Search for the cell housing the specified text and yield its [x, y] center coordinate. 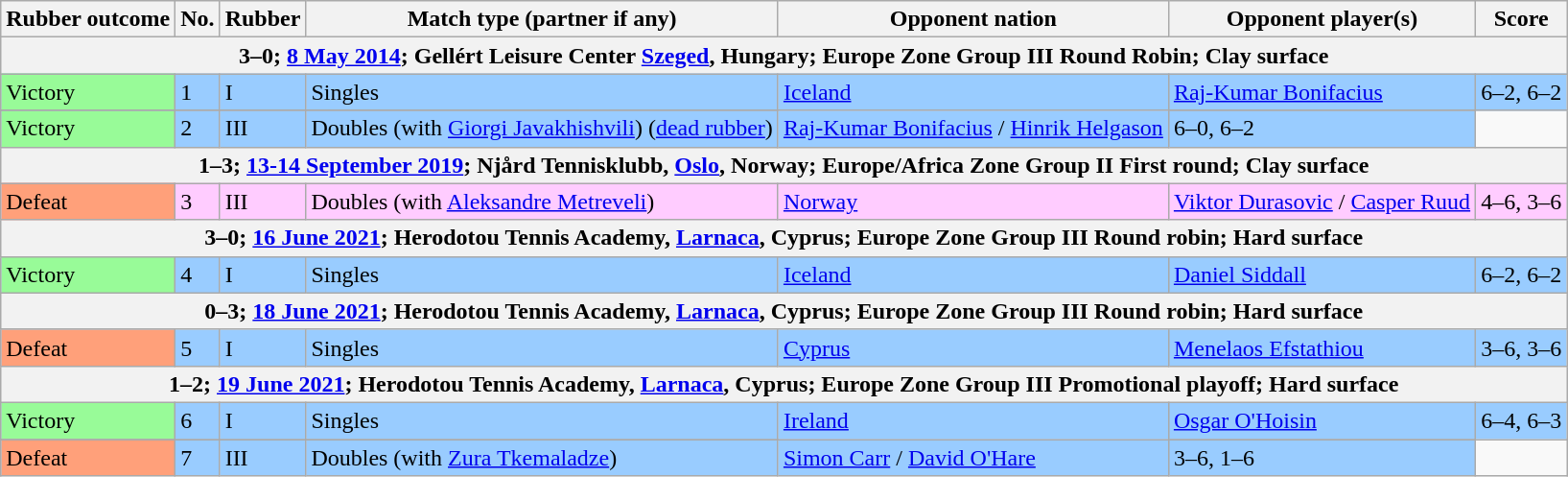
3–0; 8 May 2014; Gellért Leisure Center Szeged, Hungary; Europe Zone Group III Round Robin; Clay surface [784, 56]
3–6, 1–6 [1322, 458]
6–4, 6–3 [1521, 420]
Ireland [972, 420]
3–6, 3–6 [1521, 347]
Daniel Siddall [1322, 274]
1–2; 19 June 2021; Herodotou Tennis Academy, Larnaca, Cyprus; Europe Zone Group III Promotional playoff; Hard surface [784, 384]
Raj-Kumar Bonifacius / Hinrik Helgason [972, 129]
6 [198, 420]
2 [198, 129]
No. [198, 19]
3 [198, 202]
Menelaos Efstathiou [1322, 347]
1 [198, 92]
Doubles (with Aleksandre Metreveli) [543, 202]
Doubles (with Giorgi Javakhishvili) (dead rubber) [543, 129]
Osgar O'Hoisin [1322, 420]
0–3; 18 June 2021; Herodotou Tennis Academy, Larnaca, Cyprus; Europe Zone Group III Round robin; Hard surface [784, 311]
Rubber outcome [88, 19]
4–6, 3–6 [1521, 202]
Cyprus [972, 347]
Opponent nation [972, 19]
4 [198, 274]
Norway [972, 202]
6–0, 6–2 [1322, 129]
Rubber [263, 19]
Match type (partner if any) [543, 19]
Viktor Durasovic / Casper Ruud [1322, 202]
Doubles (with Zura Tkemaladze) [543, 458]
Simon Carr / David O'Hare [972, 458]
7 [198, 458]
Score [1521, 19]
1–3; 13-14 September 2019; Njård Tennisklubb, Oslo, Norway; Europe/Africa Zone Group II First round; Clay surface [784, 165]
Raj-Kumar Bonifacius [1322, 92]
5 [198, 347]
Opponent player(s) [1322, 19]
3–0; 16 June 2021; Herodotou Tennis Academy, Larnaca, Cyprus; Europe Zone Group III Round robin; Hard surface [784, 238]
